Capture the cell that displays the provided text and extract its (X, Y) central coordinate. 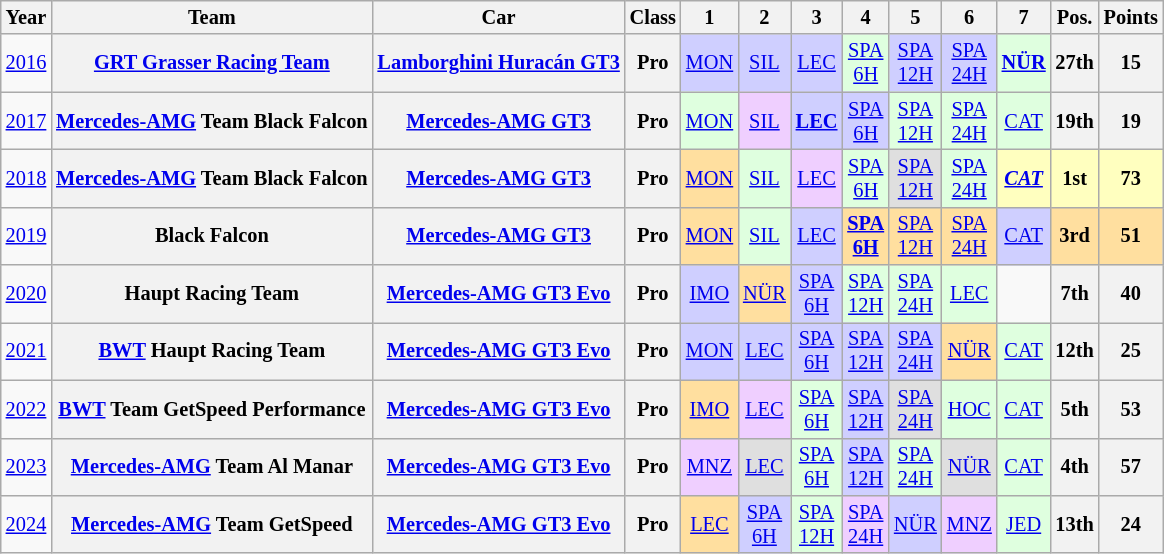
BWT Team GetSpeed Performance (212, 409)
Pos. (1075, 17)
4 (866, 17)
3rd (1075, 236)
19 (1131, 121)
7 (1024, 17)
25 (1131, 351)
2020 (26, 294)
Car (499, 17)
HOC (970, 409)
12th (1075, 351)
2021 (26, 351)
19th (1075, 121)
51 (1131, 236)
Mercedes-AMG Team GetSpeed (212, 524)
BWT Haupt Racing Team (212, 351)
13th (1075, 524)
2016 (26, 63)
Haupt Racing Team (212, 294)
2017 (26, 121)
Year (26, 17)
1 (710, 17)
73 (1131, 178)
57 (1131, 467)
2022 (26, 409)
Class (653, 17)
Lamborghini Huracán GT3 (499, 63)
2 (764, 17)
2024 (26, 524)
GRT Grasser Racing Team (212, 63)
15 (1131, 63)
Mercedes-AMG Team Al Manar (212, 467)
3 (817, 17)
7th (1075, 294)
Black Falcon (212, 236)
24 (1131, 524)
5 (916, 17)
2019 (26, 236)
53 (1131, 409)
Team (212, 17)
4th (1075, 467)
5th (1075, 409)
2023 (26, 467)
JED (1024, 524)
40 (1131, 294)
Points (1131, 17)
6 (970, 17)
2018 (26, 178)
1st (1075, 178)
27th (1075, 63)
